Scan for the cell matching the given text and deliver its [X, Y] coordinate at center. 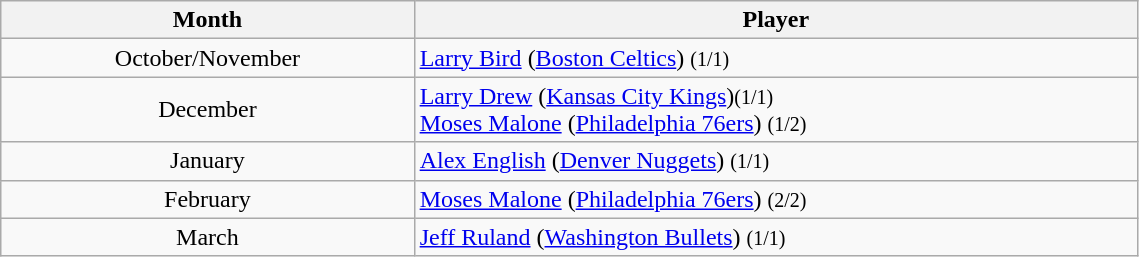
Alex English (Denver Nuggets) (1/1) [776, 161]
Larry Drew (Kansas City Kings)(1/1)Moses Malone (Philadelphia 76ers) (1/2) [776, 110]
March [208, 237]
Moses Malone (Philadelphia 76ers) (2/2) [776, 199]
October/November [208, 58]
Larry Bird (Boston Celtics) (1/1) [776, 58]
December [208, 110]
January [208, 161]
Jeff Ruland (Washington Bullets) (1/1) [776, 237]
Month [208, 20]
Player [776, 20]
February [208, 199]
